Provide the (X, Y) coordinate of the cell's center where the given text is located.  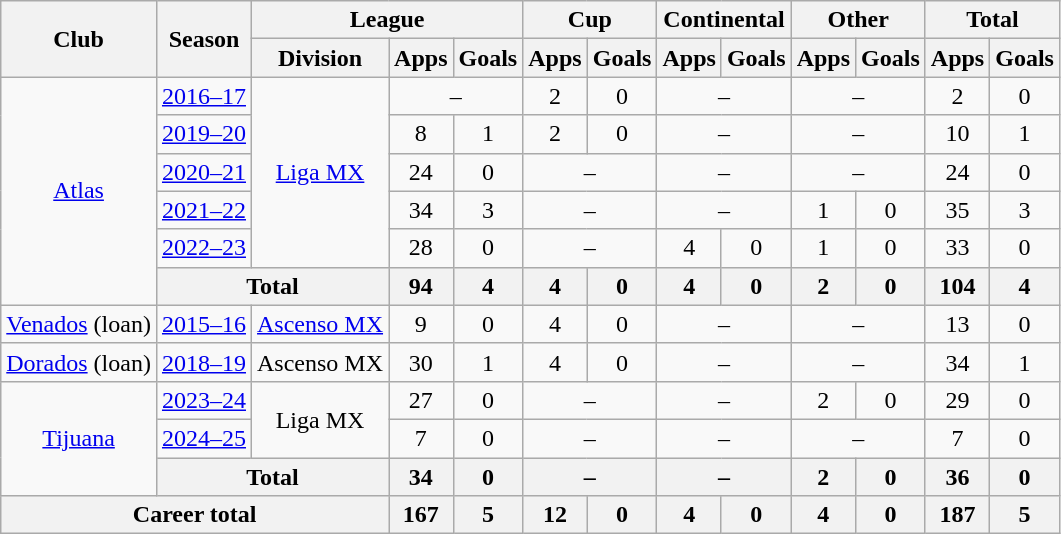
36 (957, 477)
35 (957, 210)
Other (858, 20)
Atlas (79, 191)
Tijuana (79, 438)
League (388, 20)
Continental (724, 20)
Season (204, 39)
2019–20 (204, 134)
2016–17 (204, 96)
2023–24 (204, 400)
Cup (590, 20)
2020–21 (204, 172)
28 (421, 248)
27 (421, 400)
104 (957, 286)
167 (421, 515)
187 (957, 515)
94 (421, 286)
33 (957, 248)
2018–19 (204, 362)
2021–22 (204, 210)
Career total (195, 515)
2022–23 (204, 248)
Venados (loan) (79, 324)
29 (957, 400)
2015–16 (204, 324)
30 (421, 362)
Dorados (loan) (79, 362)
12 (555, 515)
Division (320, 58)
Club (79, 39)
8 (421, 134)
13 (957, 324)
9 (421, 324)
2024–25 (204, 438)
10 (957, 134)
